Scan for the cell matching the given text and deliver its (x, y) coordinate at center. 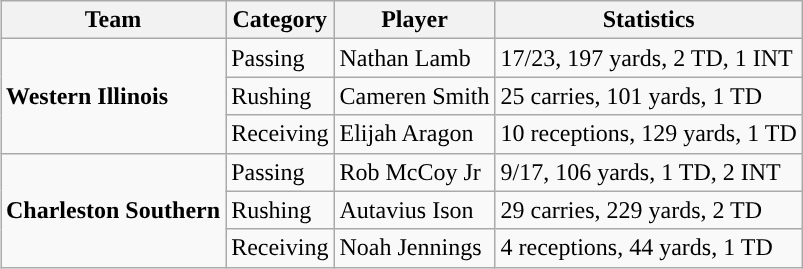
Rob McCoy Jr (414, 172)
Team (112, 20)
Elijah Aragon (414, 134)
Statistics (648, 20)
Cameren Smith (414, 96)
29 carries, 229 yards, 2 TD (648, 210)
Western Illinois (112, 96)
Category (280, 20)
9/17, 106 yards, 1 TD, 2 INT (648, 172)
Player (414, 20)
Nathan Lamb (414, 58)
Noah Jennings (414, 248)
Autavius Ison (414, 210)
17/23, 197 yards, 2 TD, 1 INT (648, 58)
25 carries, 101 yards, 1 TD (648, 96)
10 receptions, 129 yards, 1 TD (648, 134)
4 receptions, 44 yards, 1 TD (648, 248)
Charleston Southern (112, 210)
